Pinpoint the cell where the given text exists, returning its [X, Y] midpoint coordinate. 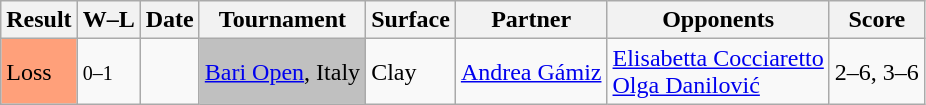
Clay [411, 72]
0–1 [108, 72]
Score [876, 20]
2–6, 3–6 [876, 72]
W–L [108, 20]
Loss [39, 72]
Opponents [718, 20]
Elisabetta Cocciaretto Olga Danilović [718, 72]
Partner [531, 20]
Bari Open, Italy [282, 72]
Andrea Gámiz [531, 72]
Date [170, 20]
Tournament [282, 20]
Surface [411, 20]
Result [39, 20]
